Pinpoint the cell where the given text exists, returning its [X, Y] midpoint coordinate. 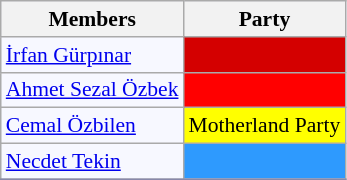
Party [265, 19]
İrfan Gürpınar [92, 55]
Ahmet Sezal Özbek [92, 90]
Motherland Party [265, 126]
Members [92, 19]
Cemal Özbilen [92, 126]
Necdet Tekin [92, 162]
